Return [x, y] of the center of cell containing provided text 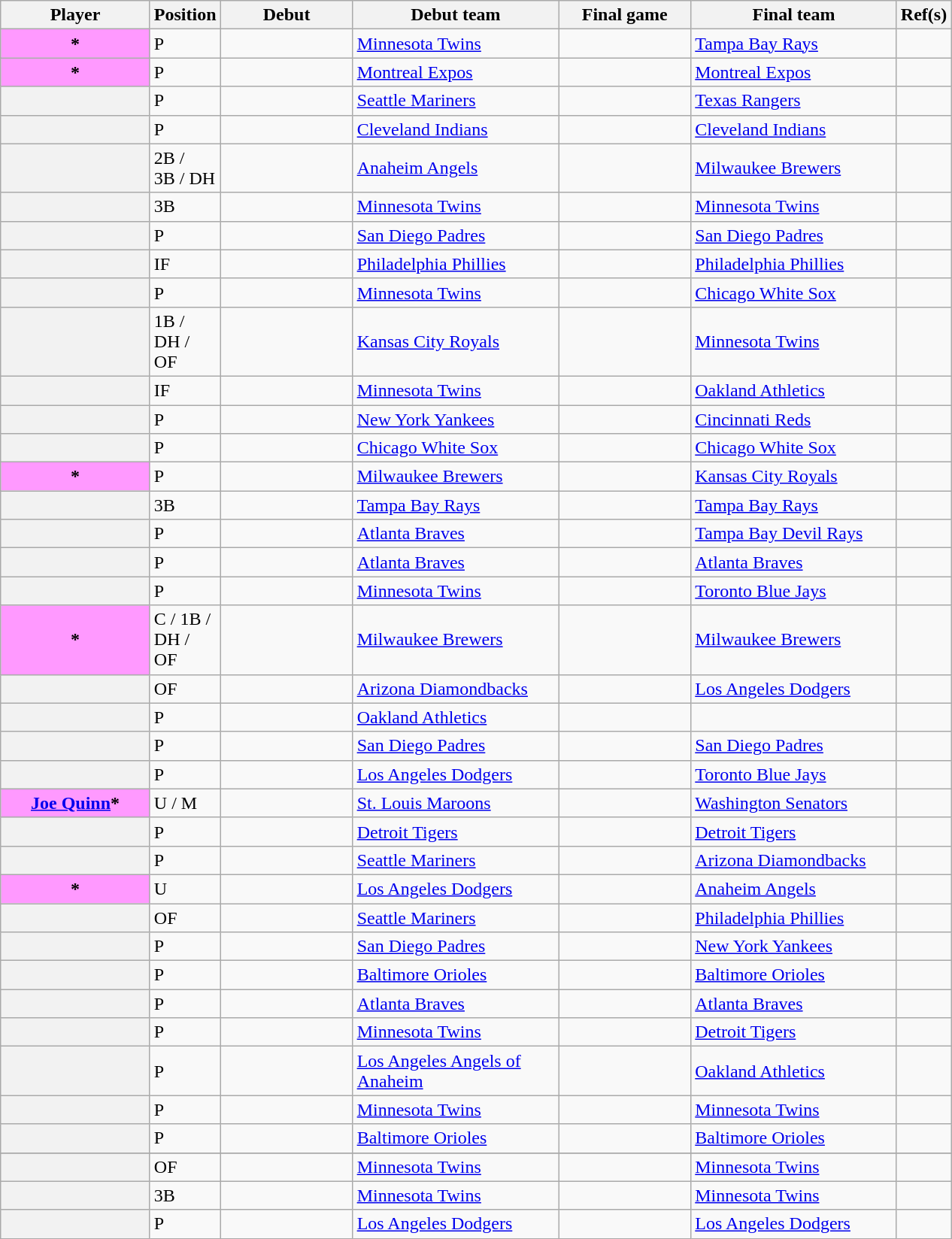
Final game [625, 15]
C / 1B / DH / OF [185, 640]
U / M [185, 803]
Debut team [456, 15]
Cincinnati Reds [794, 419]
Los Angeles Angels of Anaheim [456, 1071]
Position [185, 15]
St. Louis Maroons [456, 803]
Final team [794, 15]
1B / DH / OF [185, 341]
Tampa Bay Devil Rays [794, 534]
Texas Rangers [794, 101]
Debut [287, 15]
Player [75, 15]
2B / 3B / DH [185, 168]
U [185, 889]
Ref(s) [923, 15]
Joe Quinn* [75, 803]
Washington Senators [794, 803]
